Search for the cell housing the specified text and yield its [X, Y] center coordinate. 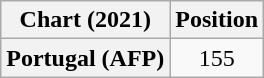
Position [217, 20]
155 [217, 58]
Chart (2021) [86, 20]
Portugal (AFP) [86, 58]
